Identify which cell holds the provided text, then report its (x, y) central coordinate. 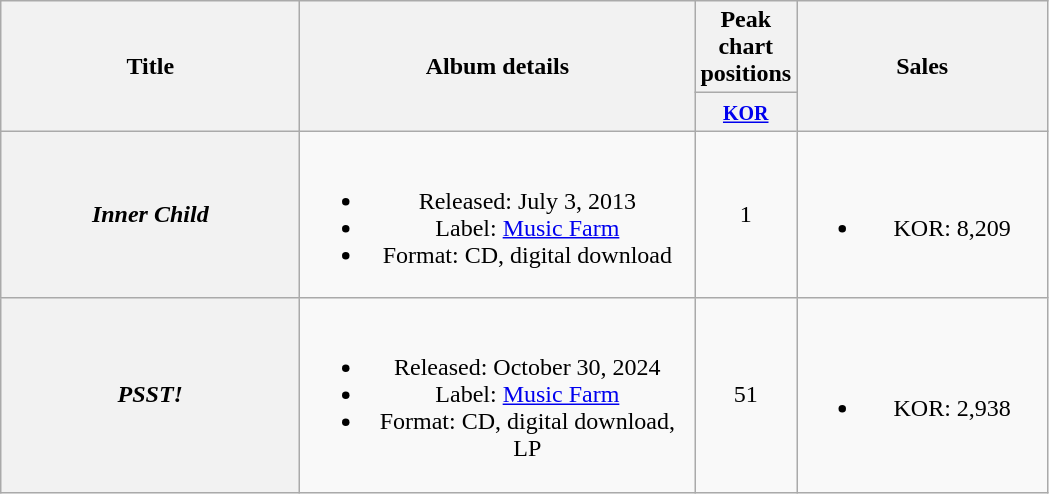
PSST! (150, 395)
Released: October 30, 2024Label: Music FarmFormat: CD, digital download, LP (498, 395)
Title (150, 66)
KOR: 8,209 (922, 214)
Sales (922, 66)
1 (746, 214)
Album details (498, 66)
KOR: 2,938 (922, 395)
Peak chart positions (746, 47)
Inner Child (150, 214)
51 (746, 395)
KOR (746, 112)
Released: July 3, 2013Label: Music FarmFormat: CD, digital download (498, 214)
